From the cell containing the given text, extract its center point as (x, y) coordinate. 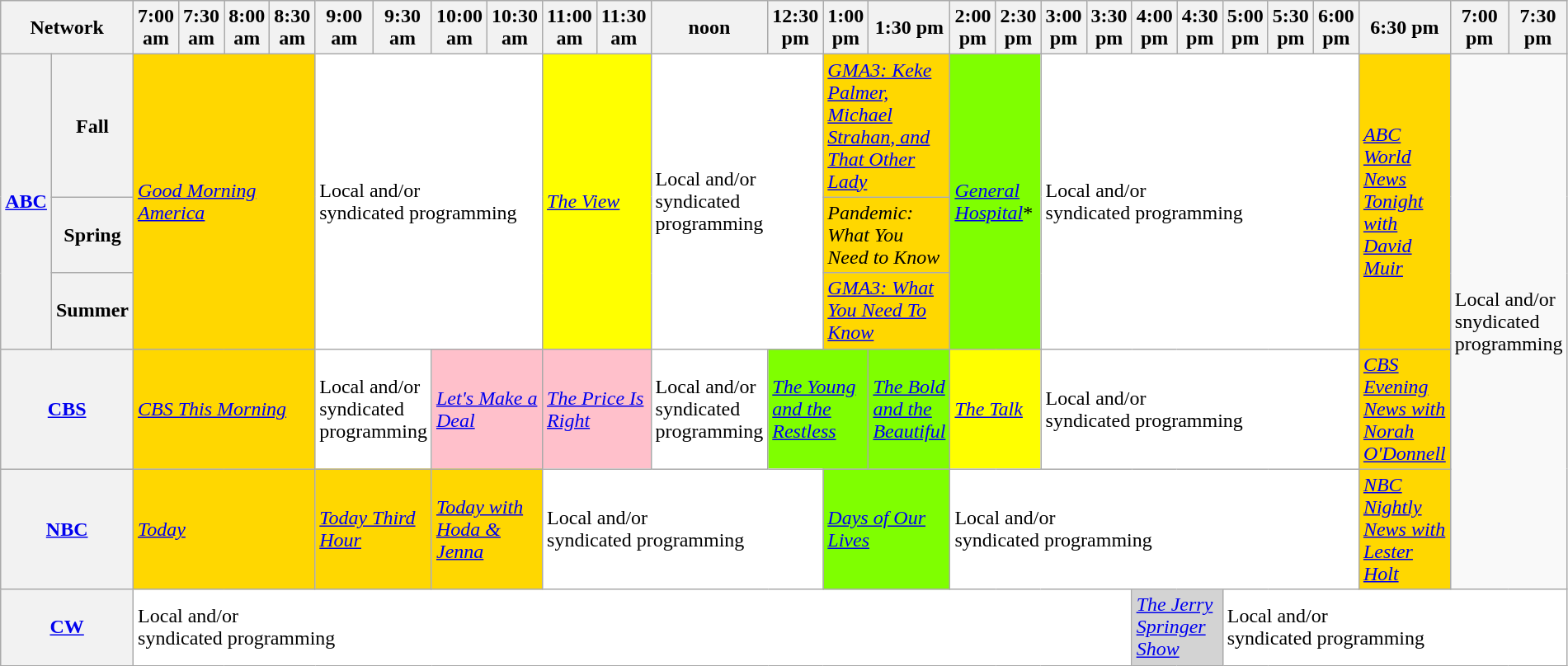
4:30 pm (1199, 28)
noon (709, 28)
5:30 pm (1290, 28)
7:00 pm (1480, 28)
6:30 pm (1404, 28)
5:00 pm (1245, 28)
The View (597, 201)
2:30 pm (1018, 28)
10:00 am (459, 28)
NBC Nightly News with Lester Holt (1404, 529)
1:00 pm (846, 28)
The Bold and the Beautiful (909, 409)
Today (224, 529)
GMA3: What You Need To Know (887, 311)
Good Morning America (224, 201)
CBS (68, 409)
CBS This Morning (224, 409)
Local and/or syndicated programming (709, 409)
Today Third Hour (374, 529)
The Jerry Springer Show (1177, 627)
11:00 am (570, 28)
Today with Hoda & Jenna (487, 529)
ABC (26, 201)
7:00 am (157, 28)
11:30 am (624, 28)
Local and/or snydicated programming (1509, 321)
Spring (92, 235)
NBC (68, 529)
7:30 am (201, 28)
Fall (92, 125)
Network (68, 28)
12:30 pm (795, 28)
8:30 am (292, 28)
General Hospital* (996, 201)
10:30 am (515, 28)
The Talk (996, 409)
8:00 am (247, 28)
CBS Evening News with Norah O'Donnell (1404, 409)
Pandemic: What You Need to Know (887, 235)
The Young and the Restless (818, 409)
ABC World News Tonight with David Muir (1404, 201)
6:00 pm (1336, 28)
9:30 am (403, 28)
GMA3: Keke Palmer, Michael Strahan, and That Other Lady (887, 125)
4:00 pm (1155, 28)
Summer (92, 311)
The Price Is Right (597, 409)
3:00 pm (1064, 28)
2:00 pm (973, 28)
3:30 pm (1109, 28)
1:30 pm (909, 28)
Days of Our Lives (887, 529)
Let's Make a Deal (487, 409)
CW (68, 627)
7:30 pm (1537, 28)
9:00 am (345, 28)
